From the cell containing the given text, extract its center point as [X, Y] coordinate. 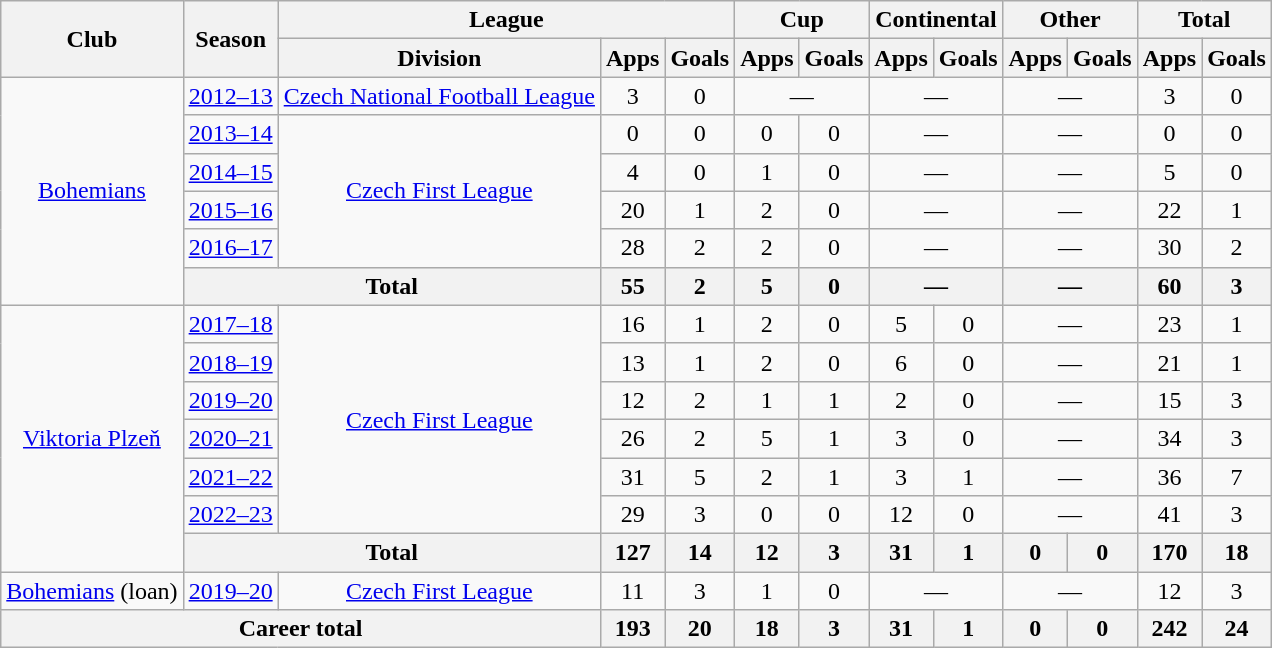
15 [1169, 400]
11 [632, 591]
13 [632, 362]
2017–18 [230, 324]
242 [1169, 629]
28 [632, 248]
League [506, 20]
127 [632, 553]
Club [92, 39]
2013–14 [230, 134]
2021–22 [230, 477]
Bohemians [92, 191]
16 [632, 324]
Czech National Football League [439, 96]
2022–23 [230, 515]
2016–17 [230, 248]
36 [1169, 477]
Career total [301, 629]
22 [1169, 210]
4 [632, 172]
2020–21 [230, 438]
Continental [936, 20]
2015–16 [230, 210]
Viktoria Plzeň [92, 438]
Division [439, 58]
23 [1169, 324]
29 [632, 515]
Season [230, 39]
6 [901, 362]
26 [632, 438]
170 [1169, 553]
60 [1169, 286]
2014–15 [230, 172]
193 [632, 629]
30 [1169, 248]
21 [1169, 362]
55 [632, 286]
41 [1169, 515]
7 [1237, 477]
24 [1237, 629]
Other [1070, 20]
14 [700, 553]
Bohemians (loan) [92, 591]
2018–19 [230, 362]
Cup [802, 20]
2012–13 [230, 96]
34 [1169, 438]
